Extract the (x, y) coordinate from the center of the cell holding the provided text.  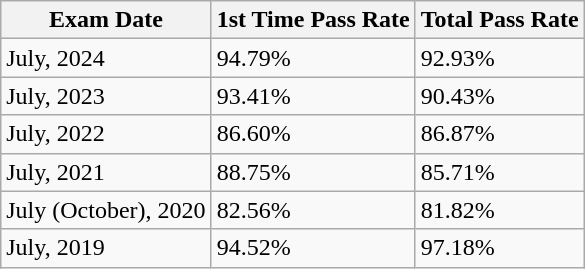
93.41% (313, 96)
85.71% (500, 172)
1st Time Pass Rate (313, 20)
86.87% (500, 134)
81.82% (500, 210)
July, 2019 (106, 248)
86.60% (313, 134)
82.56% (313, 210)
94.52% (313, 248)
97.18% (500, 248)
July, 2021 (106, 172)
94.79% (313, 58)
Exam Date (106, 20)
92.93% (500, 58)
88.75% (313, 172)
July, 2024 (106, 58)
90.43% (500, 96)
July, 2022 (106, 134)
July (October), 2020 (106, 210)
Total Pass Rate (500, 20)
July, 2023 (106, 96)
